For the text-containing cell, return its midpoint in (X, Y) coordinate format. 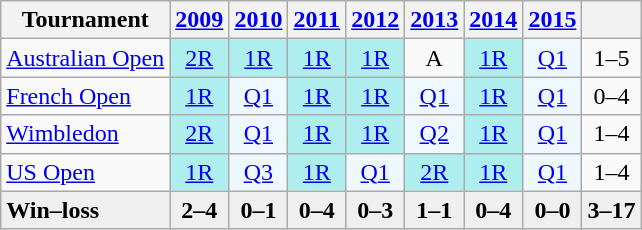
2015 (552, 20)
2012 (376, 20)
2–4 (200, 210)
Wimbledon (86, 134)
2014 (494, 20)
Q3 (258, 172)
1–5 (612, 58)
0–0 (552, 210)
Win–loss (86, 210)
2013 (434, 20)
0–1 (258, 210)
2009 (200, 20)
Australian Open (86, 58)
French Open (86, 96)
Q2 (434, 134)
0–3 (376, 210)
US Open (86, 172)
1–1 (434, 210)
2010 (258, 20)
A (434, 58)
Tournament (86, 20)
2011 (317, 20)
3–17 (612, 210)
